Extract the [X, Y] coordinate from the center of the cell holding the provided text.  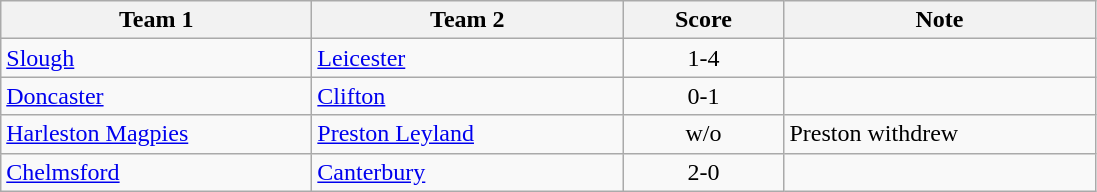
Clifton [468, 96]
Chelmsford [156, 172]
Doncaster [156, 96]
Slough [156, 58]
1-4 [704, 58]
Preston withdrew [940, 134]
Harleston Magpies [156, 134]
w/o [704, 134]
Team 1 [156, 20]
Score [704, 20]
Team 2 [468, 20]
Leicester [468, 58]
Note [940, 20]
2-0 [704, 172]
Canterbury [468, 172]
0-1 [704, 96]
Preston Leyland [468, 134]
